Search for the cell housing the specified text and yield its [x, y] center coordinate. 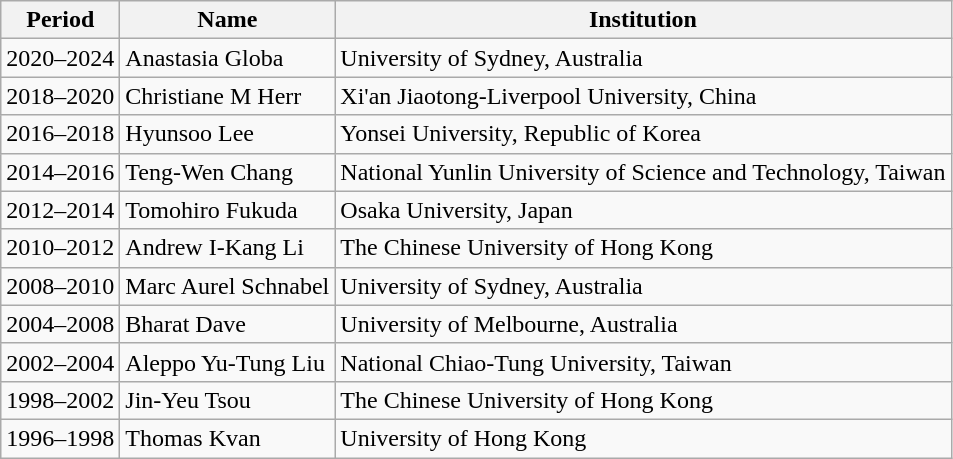
Andrew I-Kang Li [228, 248]
Thomas Kvan [228, 438]
University of Hong Kong [643, 438]
2018–2020 [60, 96]
University of Melbourne, Australia [643, 324]
Hyunsoo Lee [228, 134]
Aleppo Yu-Tung Liu [228, 362]
Marc Aurel Schnabel [228, 286]
National Yunlin University of Science and Technology, Taiwan [643, 172]
Anastasia Globa [228, 58]
2002–2004 [60, 362]
2010–2012 [60, 248]
Institution [643, 20]
2004–2008 [60, 324]
2012–2014 [60, 210]
Christiane M Herr [228, 96]
2008–2010 [60, 286]
Period [60, 20]
Name [228, 20]
Teng-Wen Chang [228, 172]
2016–2018 [60, 134]
2014–2016 [60, 172]
Xi'an Jiaotong-Liverpool University, China [643, 96]
1996–1998 [60, 438]
Tomohiro Fukuda [228, 210]
National Chiao-Tung University, Taiwan [643, 362]
Osaka University, Japan [643, 210]
Yonsei University, Republic of Korea [643, 134]
Bharat Dave [228, 324]
2020–2024 [60, 58]
Jin-Yeu Tsou [228, 400]
1998–2002 [60, 400]
